Identify which cell holds the provided text, then report its (x, y) central coordinate. 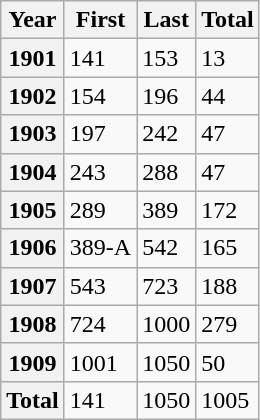
1904 (33, 172)
1907 (33, 286)
172 (228, 210)
153 (166, 58)
188 (228, 286)
724 (100, 324)
288 (166, 172)
279 (228, 324)
1005 (228, 400)
1905 (33, 210)
1909 (33, 362)
Last (166, 20)
165 (228, 248)
723 (166, 286)
13 (228, 58)
1906 (33, 248)
1901 (33, 58)
154 (100, 96)
542 (166, 248)
242 (166, 134)
1902 (33, 96)
Year (33, 20)
1001 (100, 362)
543 (100, 286)
197 (100, 134)
First (100, 20)
44 (228, 96)
1903 (33, 134)
50 (228, 362)
196 (166, 96)
389 (166, 210)
1908 (33, 324)
1000 (166, 324)
289 (100, 210)
389-A (100, 248)
243 (100, 172)
